Find where the given text appears and provide that cell's center as (X, Y) coordinate. 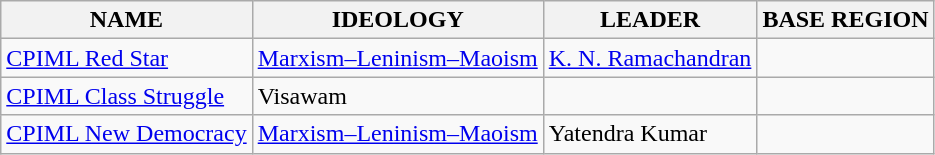
IDEOLOGY (398, 20)
Yatendra Kumar (650, 134)
K. N. Ramachandran (650, 58)
LEADER (650, 20)
CPIML Red Star (126, 58)
CPIML New Democracy (126, 134)
Visawam (398, 96)
CPIML Class Struggle (126, 96)
BASE REGION (846, 20)
NAME (126, 20)
